Locate the cell with the specified text and output its (x, y) center coordinate. 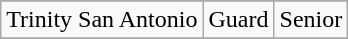
Senior (311, 20)
Guard (238, 20)
Trinity San Antonio (102, 20)
